Extract the [x, y] coordinate from the center of the cell holding the provided text.  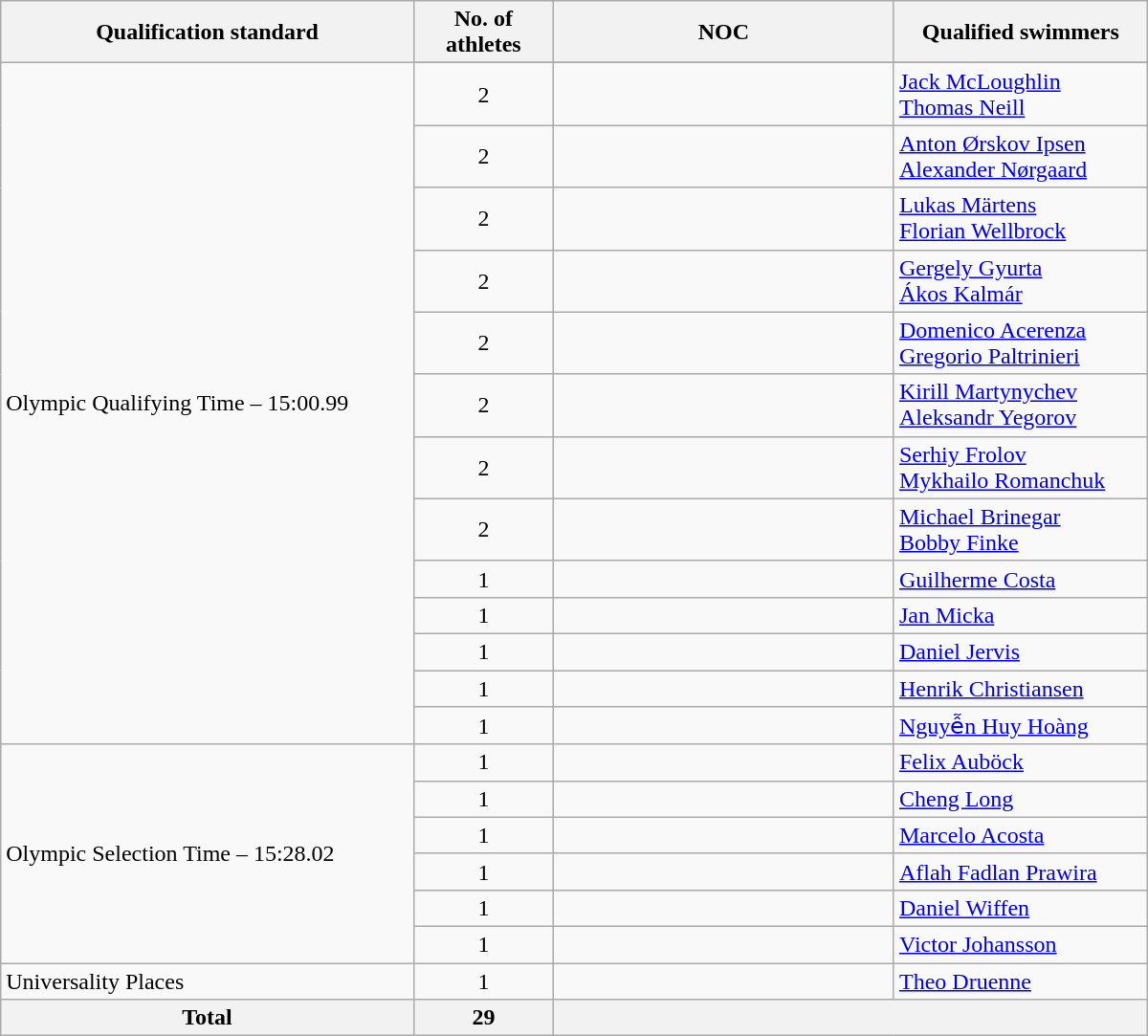
Henrik Christiansen [1020, 688]
Jack McLoughlinThomas Neill [1020, 94]
29 [483, 1018]
Nguyễn Huy Hoàng [1020, 726]
Michael BrinegarBobby Finke [1020, 530]
Felix Auböck [1020, 762]
Serhiy FrolovMykhailo Romanchuk [1020, 467]
Gergely GyurtaÁkos Kalmár [1020, 281]
Aflah Fadlan Prawira [1020, 871]
Olympic Qualifying Time – 15:00.99 [208, 404]
Marcelo Acosta [1020, 835]
Theo Druenne [1020, 981]
Anton Ørskov IpsenAlexander Nørgaard [1020, 157]
Olympic Selection Time – 15:28.02 [208, 853]
Victor Johansson [1020, 944]
Domenico AcerenzaGregorio Paltrinieri [1020, 342]
Jan Micka [1020, 615]
No. of athletes [483, 33]
Lukas MärtensFlorian Wellbrock [1020, 218]
Qualification standard [208, 33]
Cheng Long [1020, 799]
Daniel Jervis [1020, 651]
Qualified swimmers [1020, 33]
Kirill MartynychevAleksandr Yegorov [1020, 406]
Total [208, 1018]
NOC [723, 33]
Guilherme Costa [1020, 579]
Daniel Wiffen [1020, 908]
Universality Places [208, 981]
